Locate the cell with the specified text and output its (x, y) center coordinate. 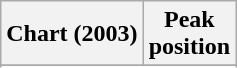
Chart (2003) (72, 34)
Peakposition (189, 34)
